Capture the cell that displays the provided text and extract its [x, y] central coordinate. 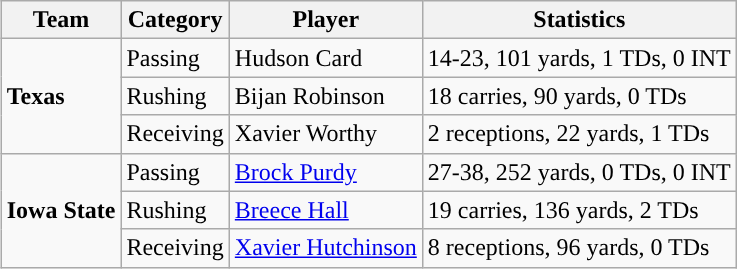
Hudson Card [326, 58]
Bijan Robinson [326, 96]
Texas [61, 96]
Xavier Hutchinson [326, 248]
Breece Hall [326, 210]
Statistics [579, 20]
14-23, 101 yards, 1 TDs, 0 INT [579, 58]
Category [175, 20]
Iowa State [61, 210]
27-38, 252 yards, 0 TDs, 0 INT [579, 172]
19 carries, 136 yards, 2 TDs [579, 210]
2 receptions, 22 yards, 1 TDs [579, 134]
Team [61, 20]
8 receptions, 96 yards, 0 TDs [579, 248]
Brock Purdy [326, 172]
18 carries, 90 yards, 0 TDs [579, 96]
Xavier Worthy [326, 134]
Player [326, 20]
